Locate the cell with the specified text and output its (X, Y) center coordinate. 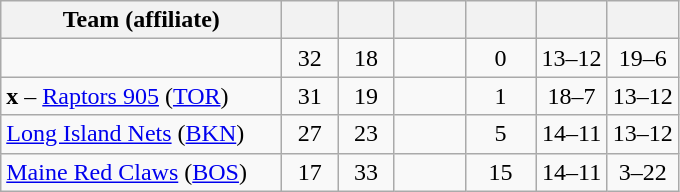
0 (500, 58)
23 (366, 134)
31 (310, 96)
Maine Red Claws (BOS) (142, 172)
Team (affiliate) (142, 20)
5 (500, 134)
19 (366, 96)
1 (500, 96)
Long Island Nets (BKN) (142, 134)
32 (310, 58)
17 (310, 172)
33 (366, 172)
3–22 (642, 172)
27 (310, 134)
18 (366, 58)
x – Raptors 905 (TOR) (142, 96)
19–6 (642, 58)
15 (500, 172)
18–7 (572, 96)
